Scan for the cell matching the given text and deliver its [X, Y] coordinate at center. 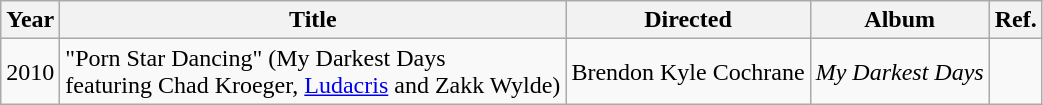
Directed [688, 20]
2010 [30, 72]
Title [313, 20]
My Darkest Days [900, 72]
Ref. [1016, 20]
Album [900, 20]
Year [30, 20]
Brendon Kyle Cochrane [688, 72]
"Porn Star Dancing" (My Darkest Daysfeaturing Chad Kroeger, Ludacris and Zakk Wylde) [313, 72]
